Identify which cell holds the provided text, then report its (x, y) central coordinate. 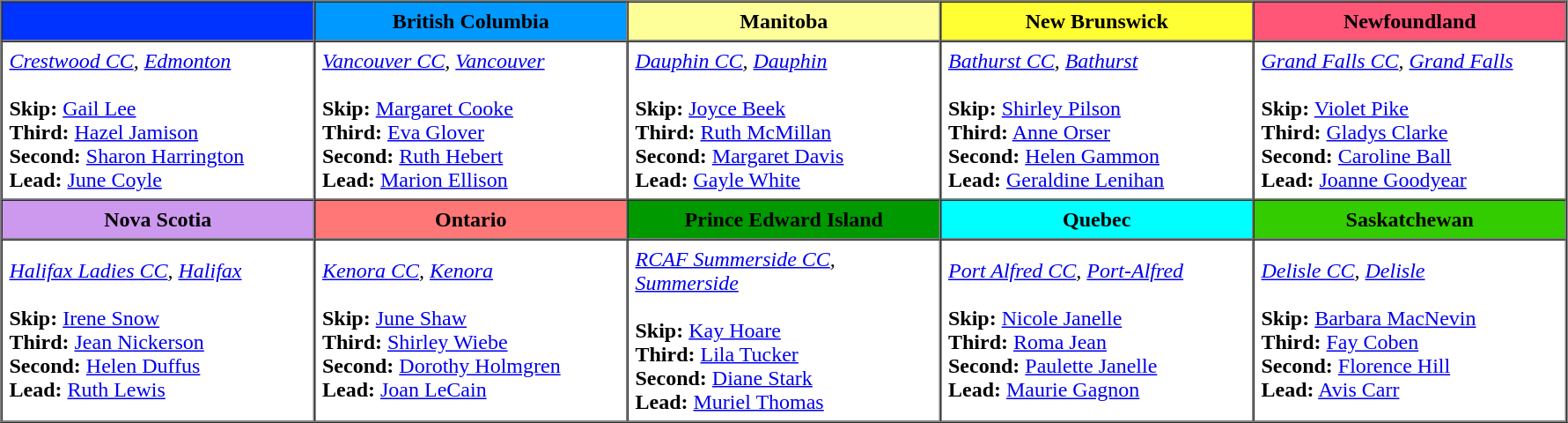
Port Alfred CC, Port-Alfred Skip: Nicole Janelle Third: Roma Jean Second: Paulette Janelle Lead: Maurie Gagnon (1097, 331)
Bathurst CC, Bathurst Skip: Shirley Pilson Third: Anne Orser Second: Helen Gammon Lead: Geraldine Lenihan (1097, 120)
Nova Scotia (158, 219)
Delisle CC, Delisle Skip: Barbara MacNevin Third: Fay Coben Second: Florence Hill Lead: Avis Carr (1410, 331)
Prince Edward Island (784, 219)
Grand Falls CC, Grand Falls Skip: Violet Pike Third: Gladys Clarke Second: Caroline Ball Lead: Joanne Goodyear (1410, 120)
Manitoba (784, 21)
Saskatchewan (1410, 219)
New Brunswick (1097, 21)
Crestwood CC, Edmonton Skip: Gail Lee Third: Hazel Jamison Second: Sharon Harrington Lead: June Coyle (158, 120)
Newfoundland (1410, 21)
RCAF Summerside CC, Summerside Skip: Kay Hoare Third: Lila Tucker Second: Diane Stark Lead: Muriel Thomas (784, 331)
Kenora CC, Kenora Skip: June Shaw Third: Shirley Wiebe Second: Dorothy Holmgren Lead: Joan LeCain (471, 331)
Quebec (1097, 219)
Dauphin CC, Dauphin Skip: Joyce Beek Third: Ruth McMillan Second: Margaret Davis Lead: Gayle White (784, 120)
Ontario (471, 219)
Halifax Ladies CC, Halifax Skip: Irene Snow Third: Jean Nickerson Second: Helen Duffus Lead: Ruth Lewis (158, 331)
British Columbia (471, 21)
Vancouver CC, Vancouver Skip: Margaret Cooke Third: Eva Glover Second: Ruth Hebert Lead: Marion Ellison (471, 120)
